Return (x, y) of the center of cell containing provided text 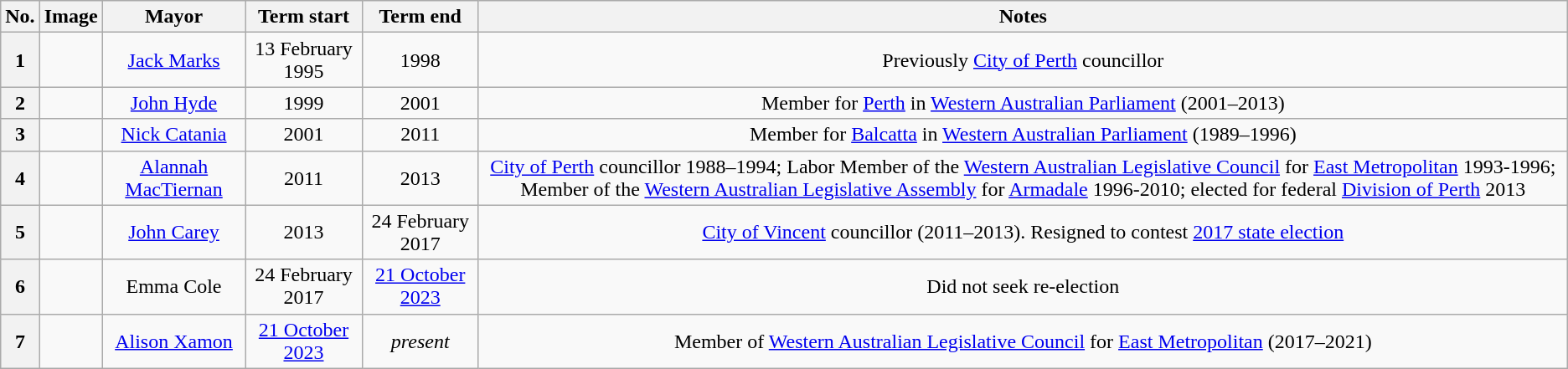
Mayor (174, 17)
5 (20, 233)
present (420, 341)
Nick Catania (174, 135)
Alannah MacTiernan (174, 177)
Did not seek re-election (1023, 286)
4 (20, 177)
Previously City of Perth councillor (1023, 60)
1998 (420, 60)
1 (20, 60)
Member of Western Australian Legislative Council for East Metropolitan (2017–2021) (1023, 341)
2 (20, 103)
Term start (303, 17)
Alison Xamon (174, 341)
John Carey (174, 233)
Member for Perth in Western Australian Parliament (2001–2013) (1023, 103)
Emma Cole (174, 286)
John Hyde (174, 103)
13 February 1995 (303, 60)
3 (20, 135)
Jack Marks (174, 60)
No. (20, 17)
7 (20, 341)
Member for Balcatta in Western Australian Parliament (1989–1996) (1023, 135)
6 (20, 286)
Image (70, 17)
Term end (420, 17)
1999 (303, 103)
City of Vincent councillor (2011–2013). Resigned to contest 2017 state election (1023, 233)
Notes (1023, 17)
